From the cell containing the given text, extract its center point as (x, y) coordinate. 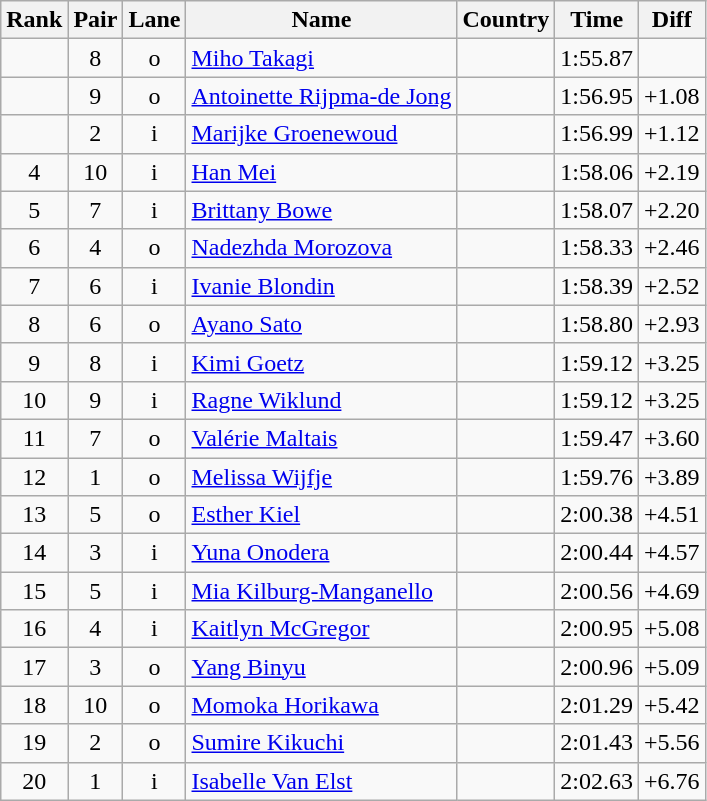
Rank (34, 20)
Brittany Bowe (322, 210)
2:01.43 (597, 743)
Isabelle Van Elst (322, 781)
+5.09 (672, 667)
+1.08 (672, 96)
+4.51 (672, 515)
Ivanie Blondin (322, 286)
+5.42 (672, 705)
+2.93 (672, 324)
Nadezhda Morozova (322, 248)
Time (597, 20)
Name (322, 20)
+5.56 (672, 743)
Lane (154, 20)
Ragne Wiklund (322, 400)
1:56.95 (597, 96)
Yang Binyu (322, 667)
Pair (96, 20)
11 (34, 438)
Kaitlyn McGregor (322, 629)
Ayano Sato (322, 324)
20 (34, 781)
18 (34, 705)
17 (34, 667)
2:00.56 (597, 591)
Valérie Maltais (322, 438)
1:58.06 (597, 172)
1:55.87 (597, 58)
+1.12 (672, 134)
1:59.47 (597, 438)
Country (506, 20)
15 (34, 591)
Yuna Onodera (322, 553)
13 (34, 515)
+2.46 (672, 248)
14 (34, 553)
1:59.76 (597, 477)
Esther Kiel (322, 515)
Melissa Wijfje (322, 477)
2:02.63 (597, 781)
Miho Takagi (322, 58)
Antoinette Rijpma-de Jong (322, 96)
Momoka Horikawa (322, 705)
+6.76 (672, 781)
+5.08 (672, 629)
Mia Kilburg-Manganello (322, 591)
16 (34, 629)
Marijke Groenewoud (322, 134)
1:58.33 (597, 248)
Diff (672, 20)
1:58.39 (597, 286)
2:00.44 (597, 553)
+3.89 (672, 477)
1:58.07 (597, 210)
+3.60 (672, 438)
2:01.29 (597, 705)
19 (34, 743)
Kimi Goetz (322, 362)
1:56.99 (597, 134)
+2.52 (672, 286)
+4.69 (672, 591)
12 (34, 477)
2:00.95 (597, 629)
2:00.96 (597, 667)
1:58.80 (597, 324)
+4.57 (672, 553)
Sumire Kikuchi (322, 743)
Han Mei (322, 172)
2:00.38 (597, 515)
+2.20 (672, 210)
+2.19 (672, 172)
